Detect which cell encompasses the target text, then output its [x, y] center coordinate. 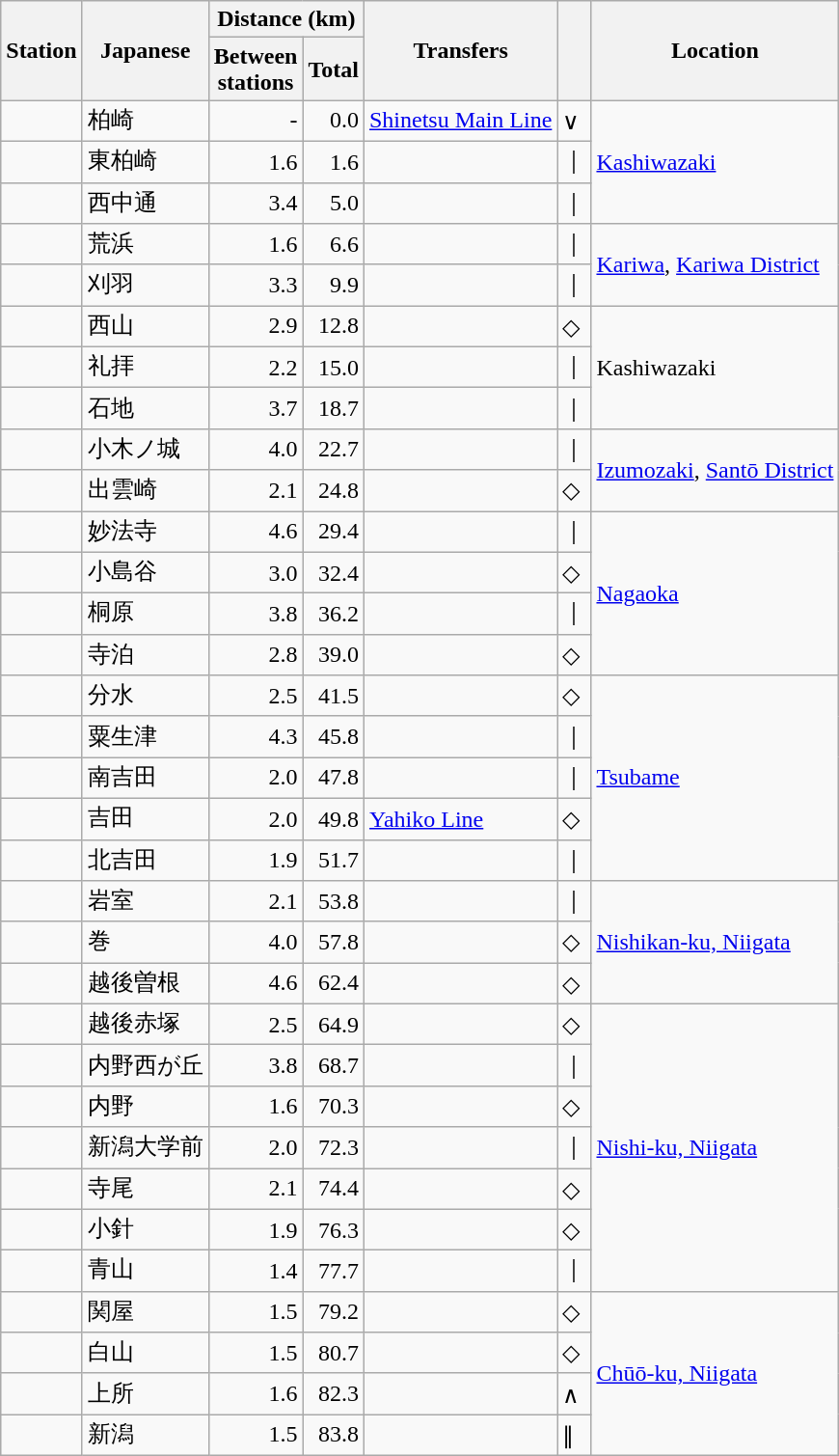
上所 [145, 1393]
Japanese [145, 50]
53.8 [334, 901]
内野 [145, 1106]
Nishikan-ku, Niigata [716, 943]
2.8 [256, 654]
15.0 [334, 367]
77.7 [334, 1272]
22.7 [334, 450]
新潟 [145, 1436]
62.4 [334, 984]
4.3 [256, 737]
越後赤塚 [145, 1025]
2.9 [256, 326]
礼拝 [145, 367]
∥ [575, 1436]
巻 [145, 942]
北吉田 [145, 861]
Location [716, 50]
Nishi-ku, Niigata [716, 1147]
妙法寺 [145, 533]
49.8 [334, 818]
41.5 [334, 697]
3.7 [256, 409]
Station [41, 50]
39.0 [334, 654]
2.2 [256, 367]
36.2 [334, 614]
45.8 [334, 737]
80.7 [334, 1353]
Betweenstations [256, 69]
西中通 [145, 203]
68.7 [334, 1065]
Chūō-ku, Niigata [716, 1373]
12.8 [334, 326]
79.2 [334, 1312]
3.0 [256, 573]
3.4 [256, 203]
出雲崎 [145, 490]
83.8 [334, 1436]
粟生津 [145, 737]
Nagaoka [716, 593]
Tsubame [716, 778]
9.9 [334, 286]
76.3 [334, 1229]
6.6 [334, 245]
- [256, 122]
小木ノ城 [145, 450]
寺泊 [145, 654]
74.4 [334, 1189]
刈羽 [145, 286]
Yahiko Line [460, 818]
5.0 [334, 203]
18.7 [334, 409]
関屋 [145, 1312]
西山 [145, 326]
51.7 [334, 861]
石地 [145, 409]
0.0 [334, 122]
分水 [145, 697]
吉田 [145, 818]
小島谷 [145, 573]
南吉田 [145, 778]
3.3 [256, 286]
70.3 [334, 1106]
Shinetsu Main Line [460, 122]
Izumozaki, Santō District [716, 469]
29.4 [334, 533]
小針 [145, 1229]
寺尾 [145, 1189]
64.9 [334, 1025]
32.4 [334, 573]
Kariwa, Kariwa District [716, 264]
岩室 [145, 901]
内野西が丘 [145, 1065]
∨ [575, 122]
72.3 [334, 1148]
新潟大学前 [145, 1148]
青山 [145, 1272]
1.4 [256, 1272]
越後曽根 [145, 984]
Distance (km) [285, 19]
24.8 [334, 490]
82.3 [334, 1393]
東柏崎 [145, 162]
Transfers [460, 50]
柏崎 [145, 122]
白山 [145, 1353]
荒浜 [145, 245]
47.8 [334, 778]
57.8 [334, 942]
Total [334, 69]
∧ [575, 1393]
桐原 [145, 614]
